Determine the [X, Y] coordinate at the center of the cell enclosing the given text.  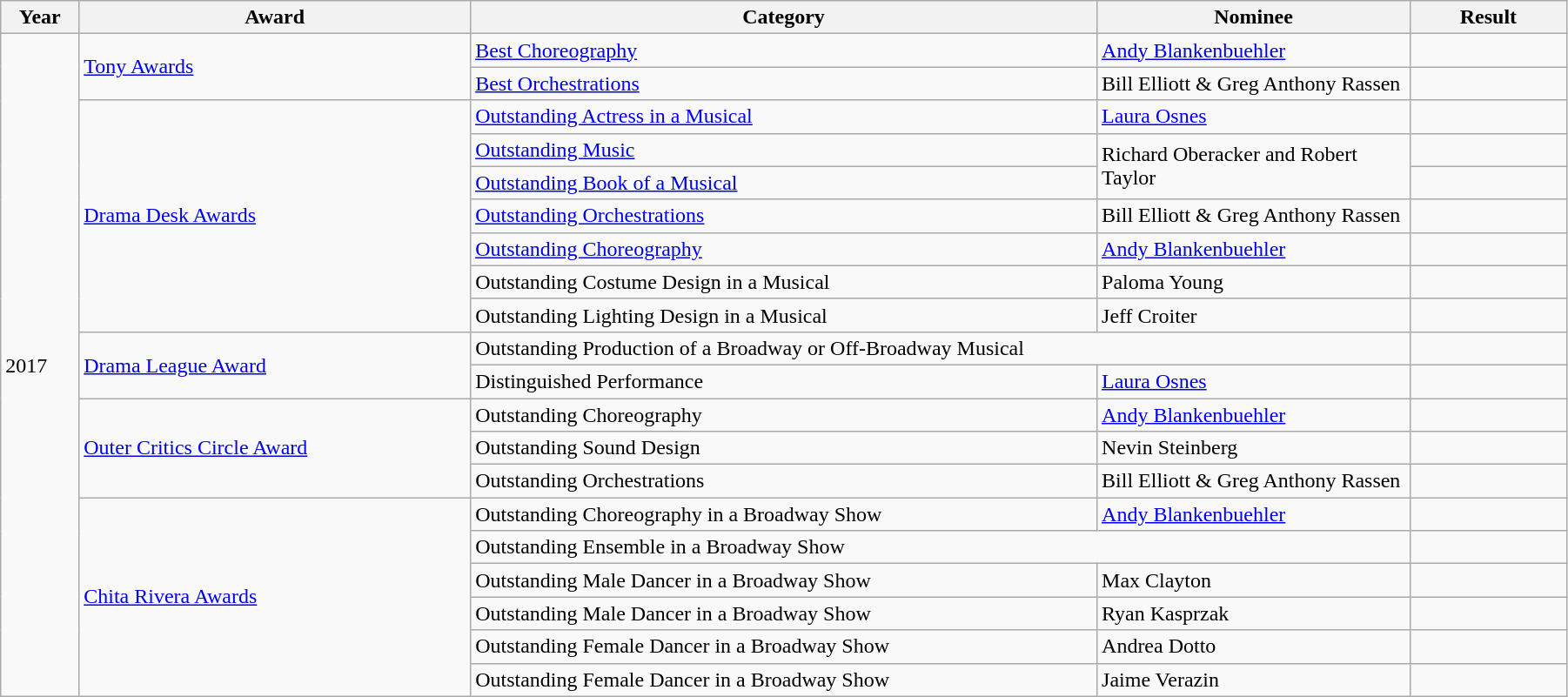
Outstanding Production of a Broadway or Off-Broadway Musical [941, 348]
Outstanding Book of a Musical [784, 183]
Richard Oberacker and Robert Taylor [1254, 166]
Best Orchestrations [784, 84]
Year [40, 17]
Andrea Dotto [1254, 647]
Outstanding Ensemble in a Broadway Show [941, 547]
Outer Critics Circle Award [275, 448]
2017 [40, 365]
Outstanding Lighting Design in a Musical [784, 315]
Ryan Kasprzak [1254, 613]
Outstanding Music [784, 150]
Outstanding Costume Design in a Musical [784, 282]
Paloma Young [1254, 282]
Award [275, 17]
Jaime Verazin [1254, 680]
Nevin Steinberg [1254, 448]
Outstanding Sound Design [784, 448]
Jeff Croiter [1254, 315]
Drama Desk Awards [275, 216]
Drama League Award [275, 365]
Distinguished Performance [784, 381]
Chita Rivera Awards [275, 597]
Result [1488, 17]
Category [784, 17]
Max Clayton [1254, 580]
Tony Awards [275, 67]
Best Choreography [784, 50]
Outstanding Choreography in a Broadway Show [784, 514]
Nominee [1254, 17]
Outstanding Actress in a Musical [784, 117]
